For the text-containing cell, return its midpoint in [x, y] coordinate format. 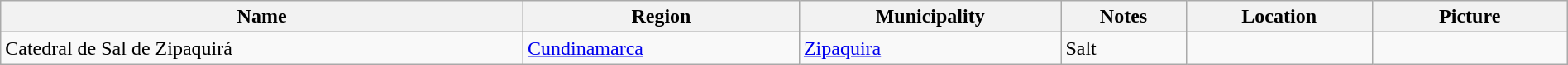
Region [661, 17]
Catedral de Sal de Zipaquirá [262, 48]
Name [262, 17]
Salt [1123, 48]
Zipaquira [930, 48]
Notes [1123, 17]
Municipality [930, 17]
Cundinamarca [661, 48]
Picture [1470, 17]
Location [1279, 17]
